Provide the [x, y] coordinate of the cell's center where the given text is located.  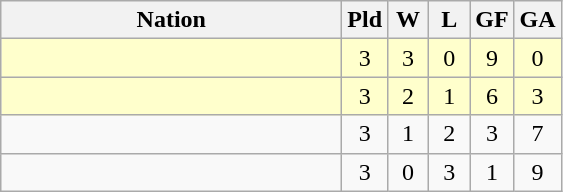
Pld [365, 20]
GF [492, 20]
L [450, 20]
Nation [172, 20]
7 [538, 134]
6 [492, 96]
GA [538, 20]
W [408, 20]
